Provide the (x, y) coordinate of the cell's center where the given text is located.  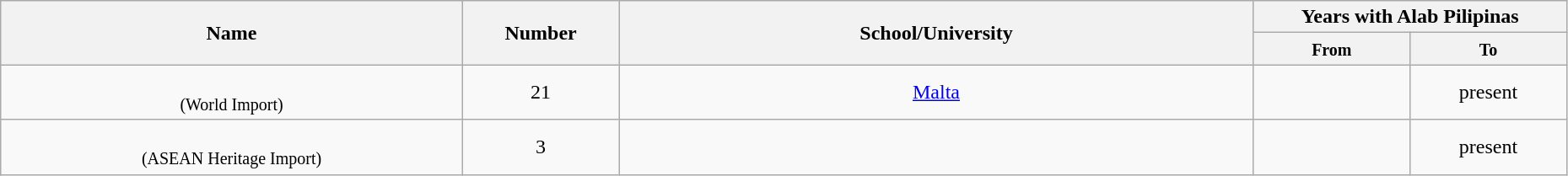
(ASEAN Heritage Import) (232, 147)
(World Import) (232, 93)
3 (541, 147)
School/University (936, 33)
Number (541, 33)
Malta (936, 93)
Years with Alab Pilipinas (1410, 17)
To (1489, 49)
From (1332, 49)
21 (541, 93)
Name (232, 33)
